From the cell containing the given text, extract its center point as (X, Y) coordinate. 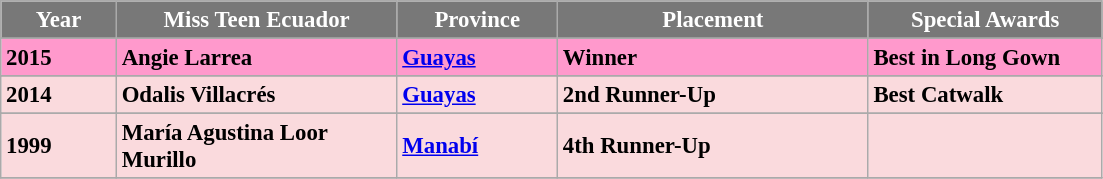
Manabí (478, 146)
Best Catwalk (985, 95)
Angie Larrea (256, 58)
María Agustina Loor Murillo (256, 146)
4th Runner-Up (714, 146)
2015 (59, 58)
1999 (59, 146)
Winner (714, 58)
2nd Runner-Up (714, 95)
Placement (714, 20)
2014 (59, 95)
Province (478, 20)
Year (59, 20)
Miss Teen Ecuador (256, 20)
Special Awards (985, 20)
Odalis Villacrés (256, 95)
Best in Long Gown (985, 58)
